Detect which cell encompasses the target text, then output its [x, y] center coordinate. 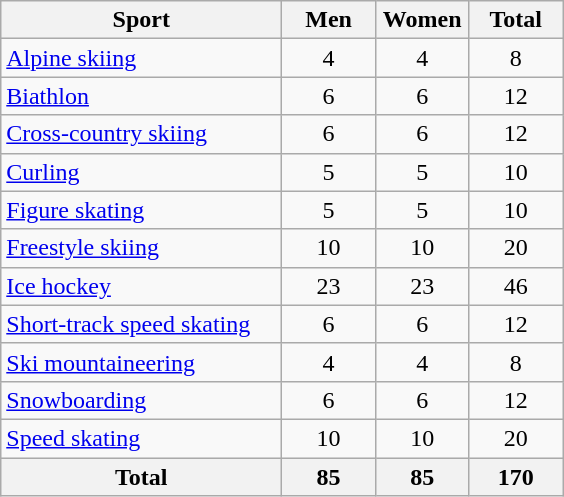
46 [516, 286]
Freestyle skiing [142, 248]
Ski mountaineering [142, 362]
Ice hockey [142, 286]
Cross-country skiing [142, 134]
Sport [142, 20]
Snowboarding [142, 400]
Curling [142, 172]
Men [329, 20]
Short-track speed skating [142, 324]
Speed skating [142, 438]
Alpine skiing [142, 58]
Biathlon [142, 96]
170 [516, 477]
Women [422, 20]
Figure skating [142, 210]
